Provide the [x, y] coordinate of the cell's center where the given text is located.  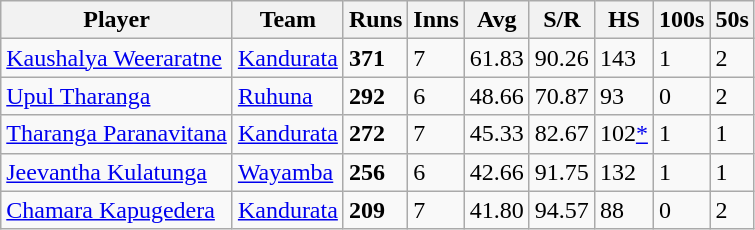
Chamara Kapugedera [117, 210]
91.75 [562, 172]
Wayamba [288, 172]
70.87 [562, 96]
42.66 [496, 172]
93 [624, 96]
Team [288, 20]
Player [117, 20]
Kaushalya Weeraratne [117, 58]
88 [624, 210]
Avg [496, 20]
Jeevantha Kulatunga [117, 172]
272 [375, 134]
Upul Tharanga [117, 96]
HS [624, 20]
48.66 [496, 96]
41.80 [496, 210]
82.67 [562, 134]
S/R [562, 20]
50s [732, 20]
Tharanga Paranavitana [117, 134]
143 [624, 58]
371 [375, 58]
209 [375, 210]
Ruhuna [288, 96]
Inns [436, 20]
256 [375, 172]
292 [375, 96]
61.83 [496, 58]
102* [624, 134]
100s [681, 20]
45.33 [496, 134]
Runs [375, 20]
90.26 [562, 58]
94.57 [562, 210]
132 [624, 172]
